Provide the [x, y] coordinate of the cell's center where the given text is located.  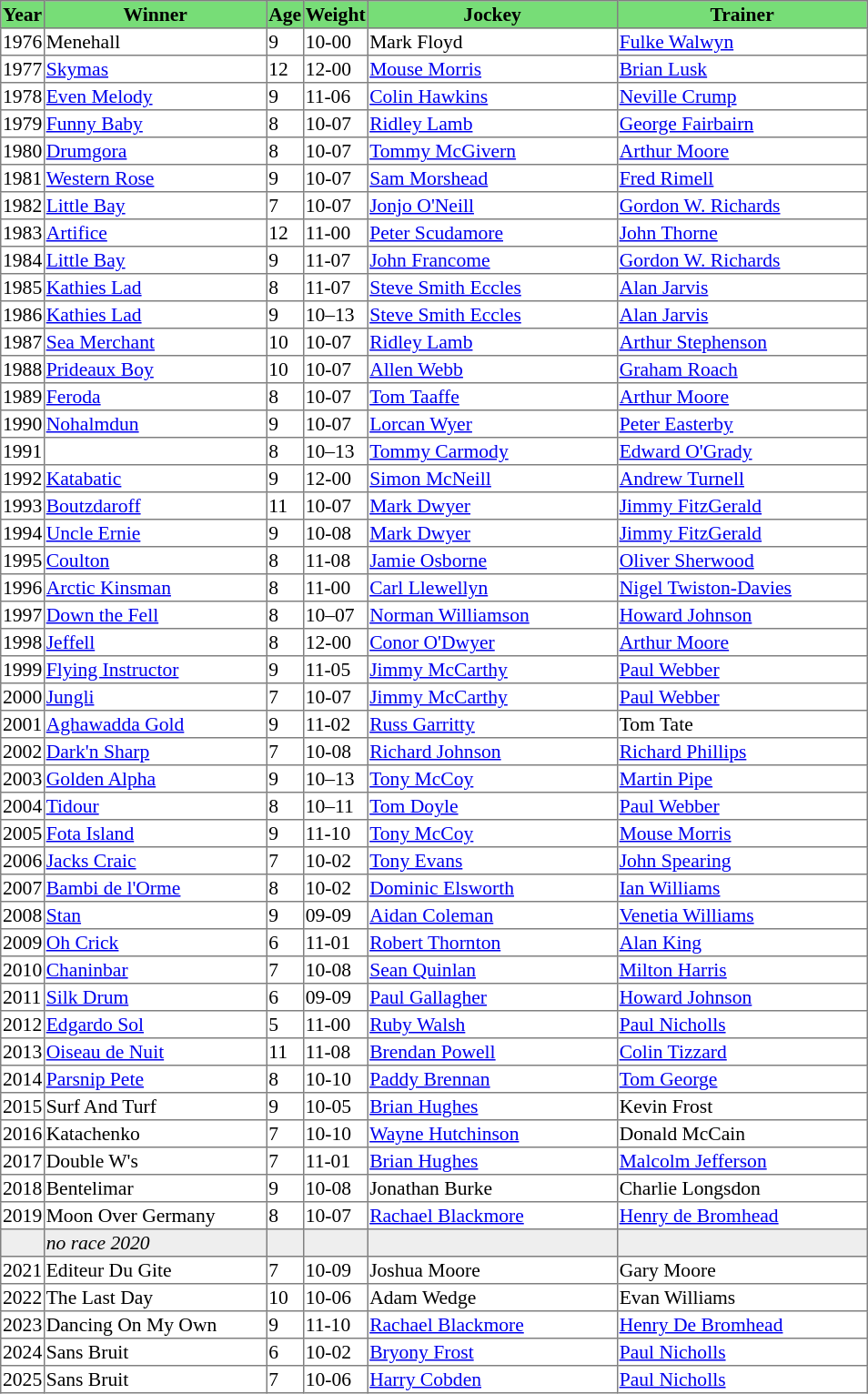
1984 [23, 260]
Tom Doyle [492, 806]
Katabatic [155, 479]
1990 [23, 424]
Prideaux Boy [155, 369]
1981 [23, 178]
Golden Alpha [155, 779]
1998 [23, 642]
Jamie Osborne [492, 561]
11-05 [335, 670]
Paddy Brennan [492, 1079]
Fota Island [155, 833]
Russ Garritty [492, 724]
Andrew Turnell [742, 479]
Henry de Bromhead [742, 1216]
2004 [23, 806]
2007 [23, 888]
Kevin Frost [742, 1106]
2018 [23, 1188]
5 [285, 1025]
Fulke Walwyn [742, 42]
1993 [23, 506]
Venetia Williams [742, 915]
Peter Easterby [742, 424]
Colin Hawkins [492, 96]
Robert Thornton [492, 943]
Dark'n Sharp [155, 752]
2022 [23, 1298]
Carl Llewellyn [492, 588]
2013 [23, 1052]
Brendan Powell [492, 1052]
Chaninbar [155, 970]
Dominic Elsworth [492, 888]
Editeur Du Gite [155, 1270]
Flying Instructor [155, 670]
John Thorne [742, 233]
Down the Fell [155, 615]
Double W's [155, 1161]
Brian Lusk [742, 69]
1987 [23, 342]
Edward O'Grady [742, 451]
Boutzdaroff [155, 506]
Richard Phillips [742, 752]
Arthur Stephenson [742, 342]
Skymas [155, 69]
Aidan Coleman [492, 915]
Trainer [742, 15]
Bambi de l'Orme [155, 888]
2008 [23, 915]
Bryony Frost [492, 1352]
1978 [23, 96]
Feroda [155, 397]
Sam Morshead [492, 178]
Ian Williams [742, 888]
2010 [23, 970]
1982 [23, 206]
Tony Evans [492, 861]
Tom Taaffe [492, 397]
The Last Day [155, 1298]
2011 [23, 997]
1976 [23, 42]
Dancing On My Own [155, 1325]
10–07 [335, 615]
Nohalmdun [155, 424]
Ruby Walsh [492, 1025]
Harry Cobden [492, 1379]
Graham Roach [742, 369]
Oliver Sherwood [742, 561]
Tom George [742, 1079]
1985 [23, 288]
Moon Over Germany [155, 1216]
Martin Pipe [742, 779]
2024 [23, 1352]
2015 [23, 1106]
Artifice [155, 233]
Adam Wedge [492, 1298]
2003 [23, 779]
2023 [23, 1325]
Simon McNeill [492, 479]
Conor O'Dwyer [492, 642]
Jeffell [155, 642]
Age [285, 15]
2014 [23, 1079]
Tommy McGivern [492, 151]
Jonathan Burke [492, 1188]
1980 [23, 151]
Colin Tizzard [742, 1052]
Wayne Hutchinson [492, 1134]
Drumgora [155, 151]
Malcolm Jefferson [742, 1161]
Weight [335, 15]
2005 [23, 833]
1989 [23, 397]
Richard Johnson [492, 752]
1986 [23, 315]
Jacks Craic [155, 861]
Oh Crick [155, 943]
Winner [155, 15]
10-05 [335, 1106]
Donald McCain [742, 1134]
2017 [23, 1161]
Oiseau de Nuit [155, 1052]
Tidour [155, 806]
1999 [23, 670]
2016 [23, 1134]
1979 [23, 124]
Alan King [742, 943]
1983 [23, 233]
2002 [23, 752]
1997 [23, 615]
Uncle Ernie [155, 533]
Sea Merchant [155, 342]
Joshua Moore [492, 1270]
Fred Rimell [742, 178]
Jungli [155, 697]
10-09 [335, 1270]
Surf And Turf [155, 1106]
Norman Williamson [492, 615]
Stan [155, 915]
Jonjo O'Neill [492, 206]
1995 [23, 561]
1992 [23, 479]
Katachenko [155, 1134]
1988 [23, 369]
1977 [23, 69]
2000 [23, 697]
Evan Williams [742, 1298]
1991 [23, 451]
2019 [23, 1216]
Coulton [155, 561]
Bentelimar [155, 1188]
Tom Tate [742, 724]
Mark Floyd [492, 42]
Funny Baby [155, 124]
1996 [23, 588]
10–11 [335, 806]
2001 [23, 724]
Gary Moore [742, 1270]
1994 [23, 533]
2012 [23, 1025]
Menehall [155, 42]
2025 [23, 1379]
Charlie Longsdon [742, 1188]
2006 [23, 861]
Paul Gallagher [492, 997]
no race 2020 [155, 1243]
Arctic Kinsman [155, 588]
Milton Harris [742, 970]
Silk Drum [155, 997]
Henry De Bromhead [742, 1325]
John Spearing [742, 861]
10-00 [335, 42]
Even Melody [155, 96]
Year [23, 15]
2009 [23, 943]
Lorcan Wyer [492, 424]
Allen Webb [492, 369]
Peter Scudamore [492, 233]
Edgardo Sol [155, 1025]
Nigel Twiston-Davies [742, 588]
2021 [23, 1270]
Sean Quinlan [492, 970]
11-06 [335, 96]
Parsnip Pete [155, 1079]
Tommy Carmody [492, 451]
Aghawadda Gold [155, 724]
Western Rose [155, 178]
11-02 [335, 724]
John Francome [492, 260]
Jockey [492, 15]
Neville Crump [742, 96]
George Fairbairn [742, 124]
